For the text-containing cell, return its midpoint in [X, Y] coordinate format. 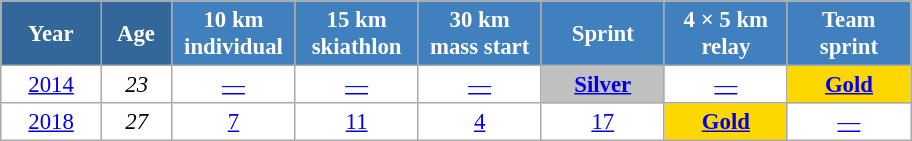
30 km mass start [480, 34]
23 [136, 85]
11 [356, 122]
10 km individual [234, 34]
2018 [52, 122]
4 [480, 122]
Team sprint [848, 34]
15 km skiathlon [356, 34]
2014 [52, 85]
Sprint [602, 34]
17 [602, 122]
27 [136, 122]
7 [234, 122]
Year [52, 34]
4 × 5 km relay [726, 34]
Silver [602, 85]
Age [136, 34]
